Detect which cell encompasses the target text, then output its (X, Y) center coordinate. 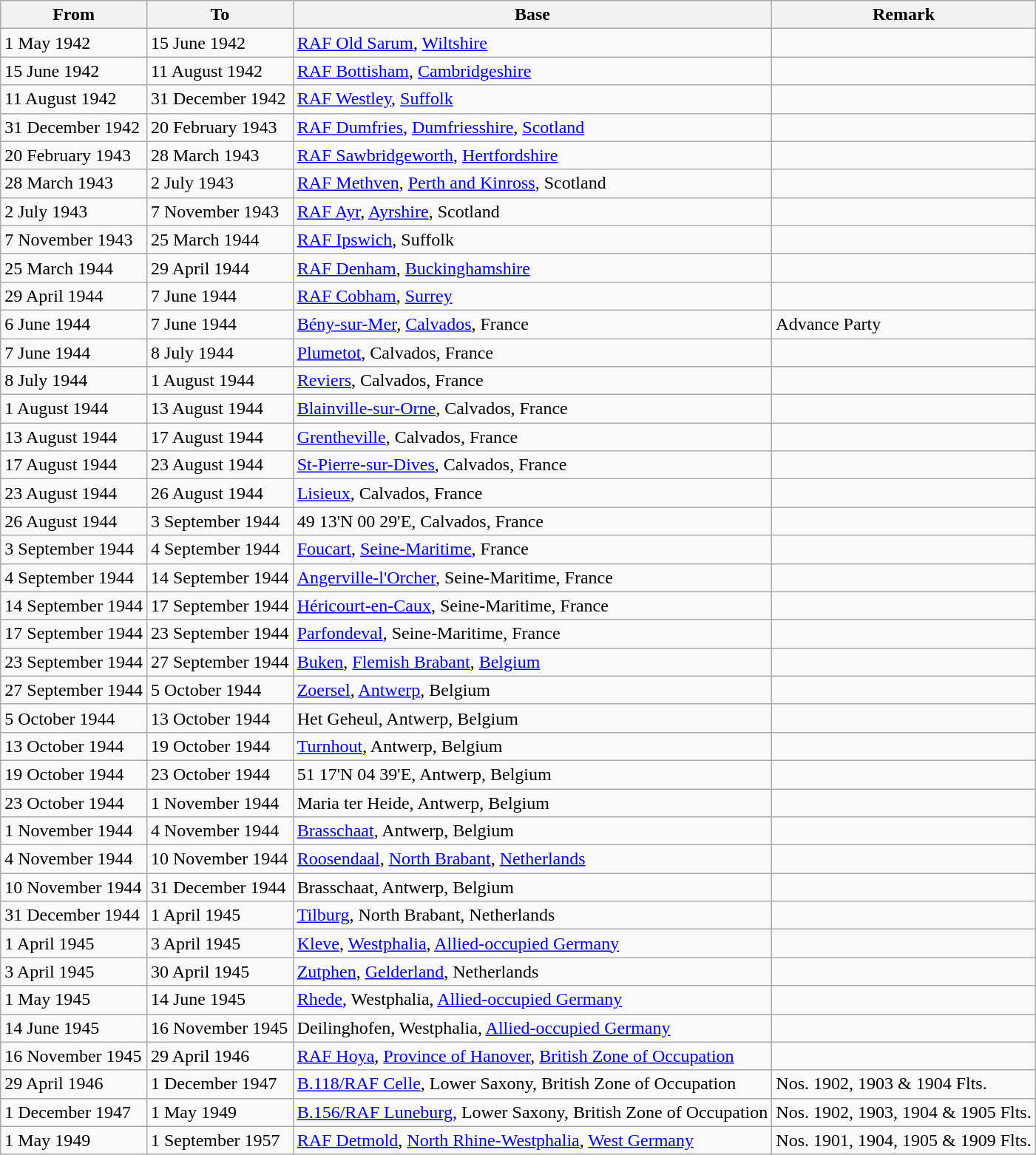
1 May 1942 (74, 43)
Zutphen, Gelderland, Netherlands (532, 972)
RAF Methven, Perth and Kinross, Scotland (532, 183)
Remark (904, 15)
B.156/RAF Luneburg, Lower Saxony, British Zone of Occupation (532, 1112)
Het Geheul, Antwerp, Belgium (532, 718)
To (220, 15)
6 June 1944 (74, 324)
Reviers, Calvados, France (532, 381)
RAF Cobham, Surrey (532, 296)
30 April 1945 (220, 972)
Lisieux, Calvados, France (532, 493)
Nos. 1901, 1904, 1905 & 1909 Flts. (904, 1140)
B.118/RAF Celle, Lower Saxony, British Zone of Occupation (532, 1084)
Base (532, 15)
RAF Hoya, Province of Hanover, British Zone of Occupation (532, 1056)
Plumetot, Calvados, France (532, 353)
1 May 1945 (74, 1000)
Rhede, Westphalia, Allied-occupied Germany (532, 1000)
Deilinghofen, Westphalia, Allied-occupied Germany (532, 1028)
51 17'N 04 39'E, Antwerp, Belgium (532, 774)
1 September 1957 (220, 1140)
Turnhout, Antwerp, Belgium (532, 746)
RAF Westley, Suffolk (532, 99)
Grentheville, Calvados, France (532, 437)
RAF Sawbridgeworth, Hertfordshire (532, 155)
Kleve, Westphalia, Allied-occupied Germany (532, 944)
Roosendaal, North Brabant, Netherlands (532, 859)
Advance Party (904, 324)
St-Pierre-sur-Dives, Calvados, France (532, 465)
Zoersel, Antwerp, Belgium (532, 690)
RAF Ayr, Ayrshire, Scotland (532, 211)
RAF Dumfries, Dumfriesshire, Scotland (532, 127)
RAF Denham, Buckinghamshire (532, 268)
49 13'N 00 29'E, Calvados, France (532, 521)
RAF Bottisham, Cambridgeshire (532, 71)
Foucart, Seine-Maritime, France (532, 549)
From (74, 15)
Angerville-l'Orcher, Seine-Maritime, France (532, 577)
Maria ter Heide, Antwerp, Belgium (532, 802)
RAF Old Sarum, Wiltshire (532, 43)
Bény-sur-Mer, Calvados, France (532, 324)
Nos. 1902, 1903, 1904 & 1905 Flts. (904, 1112)
Tilburg, North Brabant, Netherlands (532, 915)
Parfondeval, Seine-Maritime, France (532, 634)
RAF Detmold, North Rhine-Westphalia, West Germany (532, 1140)
Héricourt-en-Caux, Seine-Maritime, France (532, 606)
Nos. 1902, 1903 & 1904 Flts. (904, 1084)
Buken, Flemish Brabant, Belgium (532, 662)
RAF Ipswich, Suffolk (532, 240)
Blainville-sur-Orne, Calvados, France (532, 409)
